Capture the cell that displays the provided text and extract its [x, y] central coordinate. 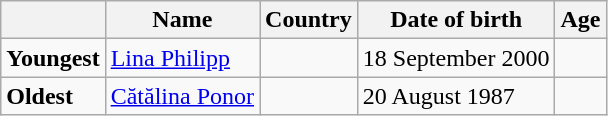
Lina Philipp [182, 58]
20 August 1987 [456, 96]
Age [580, 20]
Name [182, 20]
Date of birth [456, 20]
18 September 2000 [456, 58]
Cătălina Ponor [182, 96]
Youngest [53, 58]
Country [309, 20]
Oldest [53, 96]
